Pinpoint the cell where the given text exists, returning its (X, Y) midpoint coordinate. 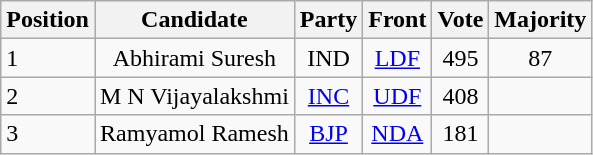
Party (328, 20)
408 (460, 96)
Ramyamol Ramesh (194, 134)
LDF (398, 58)
UDF (398, 96)
2 (48, 96)
Majority (540, 20)
Position (48, 20)
87 (540, 58)
BJP (328, 134)
Front (398, 20)
IND (328, 58)
INC (328, 96)
495 (460, 58)
Abhirami Suresh (194, 58)
1 (48, 58)
181 (460, 134)
3 (48, 134)
Vote (460, 20)
NDA (398, 134)
M N Vijayalakshmi (194, 96)
Candidate (194, 20)
